Find where the given text appears and provide that cell's center as (X, Y) coordinate. 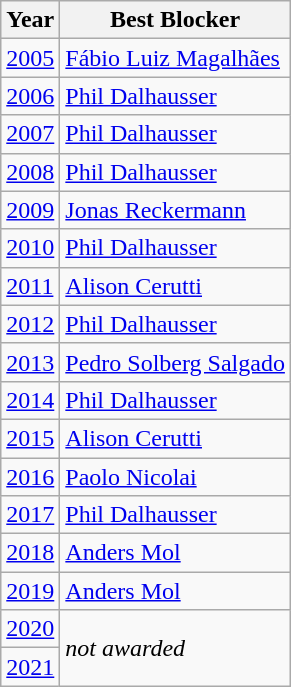
2020 (30, 629)
2019 (30, 591)
2015 (30, 438)
2010 (30, 248)
2017 (30, 515)
2012 (30, 324)
2007 (30, 134)
2011 (30, 286)
2014 (30, 400)
Jonas Reckermann (176, 210)
Fábio Luiz Magalhães (176, 58)
2016 (30, 477)
2013 (30, 362)
2021 (30, 667)
2009 (30, 210)
2018 (30, 553)
Year (30, 20)
Pedro Solberg Salgado (176, 362)
Best Blocker (176, 20)
Paolo Nicolai (176, 477)
2006 (30, 96)
2008 (30, 172)
2005 (30, 58)
not awarded (176, 648)
